Output the (X, Y) coordinate of the center of the cell containing the given text.  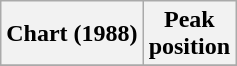
Peakposition (189, 34)
Chart (1988) (72, 34)
